Return (x, y) of the center of cell containing provided text 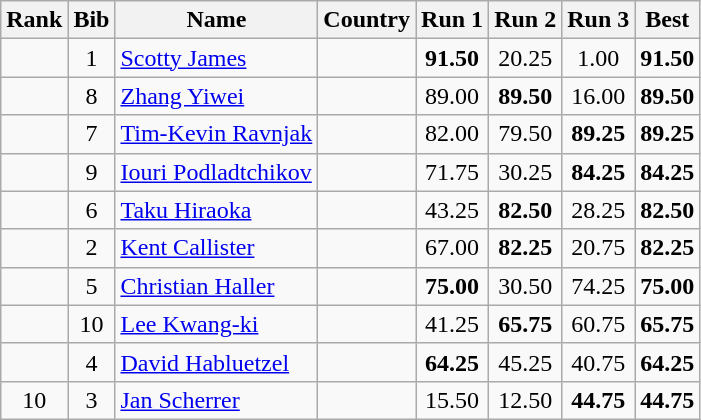
Christian Haller (216, 286)
3 (92, 400)
8 (92, 96)
16.00 (598, 96)
71.75 (452, 172)
4 (92, 362)
15.50 (452, 400)
30.50 (526, 286)
Name (216, 20)
2 (92, 248)
Bib (92, 20)
1 (92, 58)
Iouri Podladtchikov (216, 172)
40.75 (598, 362)
Jan Scherrer (216, 400)
30.25 (526, 172)
Zhang Yiwei (216, 96)
41.25 (452, 324)
12.50 (526, 400)
Tim-Kevin Ravnjak (216, 134)
Country (367, 20)
60.75 (598, 324)
67.00 (452, 248)
79.50 (526, 134)
7 (92, 134)
20.75 (598, 248)
Run 3 (598, 20)
Best (668, 20)
9 (92, 172)
Run 2 (526, 20)
Lee Kwang-ki (216, 324)
Run 1 (452, 20)
1.00 (598, 58)
5 (92, 286)
28.25 (598, 210)
6 (92, 210)
David Habluetzel (216, 362)
45.25 (526, 362)
89.00 (452, 96)
82.00 (452, 134)
Scotty James (216, 58)
Rank (34, 20)
Taku Hiraoka (216, 210)
20.25 (526, 58)
Kent Callister (216, 248)
43.25 (452, 210)
74.25 (598, 286)
